Extract the (X, Y) coordinate from the center of the cell holding the provided text.  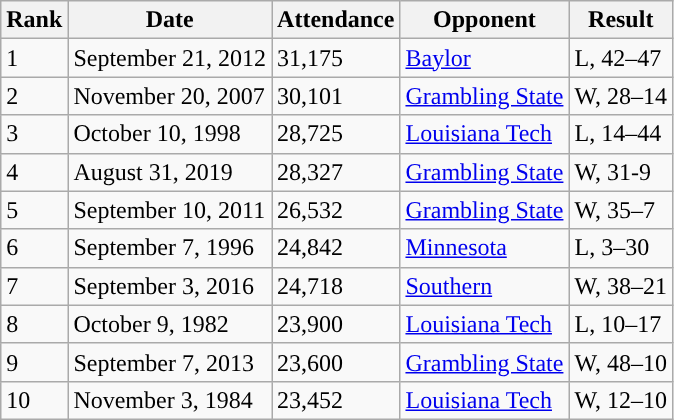
23,600 (336, 362)
Minnesota (484, 248)
3 (34, 134)
28,725 (336, 134)
8 (34, 324)
10 (34, 400)
6 (34, 248)
October 10, 1998 (170, 134)
24,718 (336, 286)
23,452 (336, 400)
9 (34, 362)
Attendance (336, 20)
7 (34, 286)
1 (34, 58)
August 31, 2019 (170, 172)
26,532 (336, 210)
W, 38–21 (621, 286)
November 3, 1984 (170, 400)
September 7, 2013 (170, 362)
24,842 (336, 248)
L, 14–44 (621, 134)
Rank (34, 20)
4 (34, 172)
October 9, 1982 (170, 324)
23,900 (336, 324)
L, 42–47 (621, 58)
L, 3–30 (621, 248)
Southern (484, 286)
L, 10–17 (621, 324)
W, 12–10 (621, 400)
September 10, 2011 (170, 210)
Date (170, 20)
31,175 (336, 58)
September 21, 2012 (170, 58)
30,101 (336, 96)
September 7, 1996 (170, 248)
Opponent (484, 20)
28,327 (336, 172)
5 (34, 210)
Baylor (484, 58)
W, 48–10 (621, 362)
November 20, 2007 (170, 96)
W, 28–14 (621, 96)
Result (621, 20)
W, 31-9 (621, 172)
W, 35–7 (621, 210)
2 (34, 96)
September 3, 2016 (170, 286)
